Identify which cell holds the provided text, then report its (x, y) central coordinate. 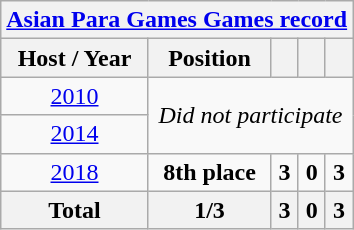
Asian Para Games Games record (177, 20)
Host / Year (75, 58)
Did not participate (250, 115)
1/3 (210, 210)
2010 (75, 96)
2018 (75, 172)
Total (75, 210)
8th place (210, 172)
2014 (75, 134)
Position (210, 58)
